Return the [x, y] coordinate for the center point of the cell that contains the specified text.  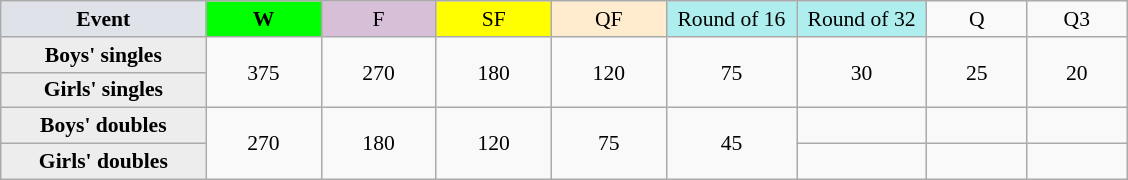
Q [977, 19]
Q3 [1077, 19]
20 [1077, 72]
Boys' doubles [104, 126]
Event [104, 19]
Girls' singles [104, 90]
Girls' doubles [104, 162]
30 [861, 72]
F [378, 19]
Boys' singles [104, 55]
Round of 32 [861, 19]
25 [977, 72]
375 [264, 72]
W [264, 19]
45 [731, 144]
SF [494, 19]
Round of 16 [731, 19]
QF [608, 19]
